For the text-containing cell, return its midpoint in (x, y) coordinate format. 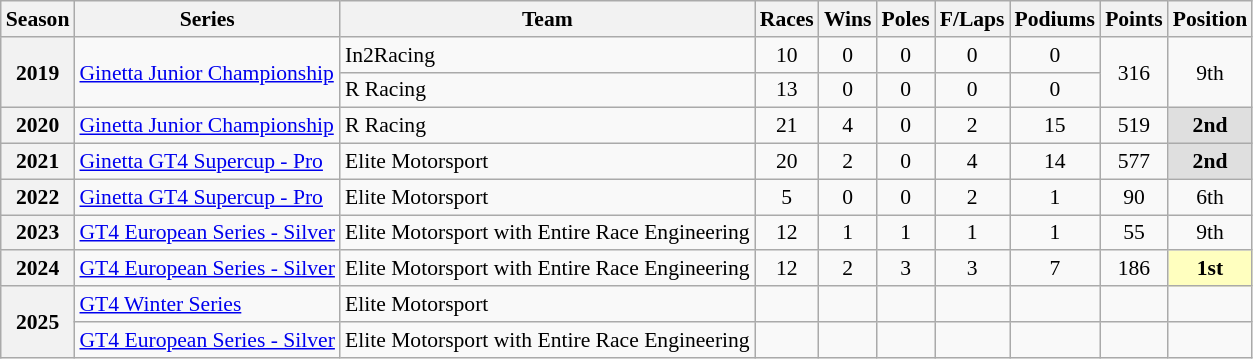
2023 (38, 233)
Podiums (1056, 19)
6th (1210, 197)
2025 (38, 322)
In2Racing (548, 55)
GT4 Winter Series (207, 304)
5 (787, 197)
2022 (38, 197)
Poles (906, 19)
21 (787, 126)
14 (1056, 162)
519 (1134, 126)
1st (1210, 269)
10 (787, 55)
90 (1134, 197)
Wins (848, 19)
Position (1210, 19)
2024 (38, 269)
15 (1056, 126)
Points (1134, 19)
Season (38, 19)
577 (1134, 162)
13 (787, 90)
7 (1056, 269)
Series (207, 19)
F/Laps (972, 19)
2019 (38, 72)
2021 (38, 162)
2020 (38, 126)
Races (787, 19)
186 (1134, 269)
20 (787, 162)
55 (1134, 233)
316 (1134, 72)
Team (548, 19)
